Capture the cell that displays the provided text and extract its [X, Y] central coordinate. 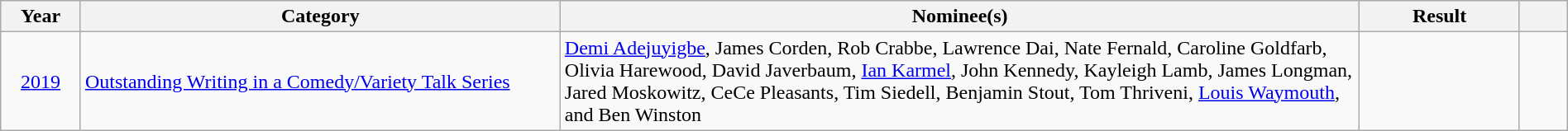
2019 [41, 81]
Nominee(s) [959, 16]
Year [41, 16]
Category [320, 16]
Result [1439, 16]
Outstanding Writing in a Comedy/Variety Talk Series [320, 81]
